Output the [X, Y] coordinate of the center of the cell containing the given text.  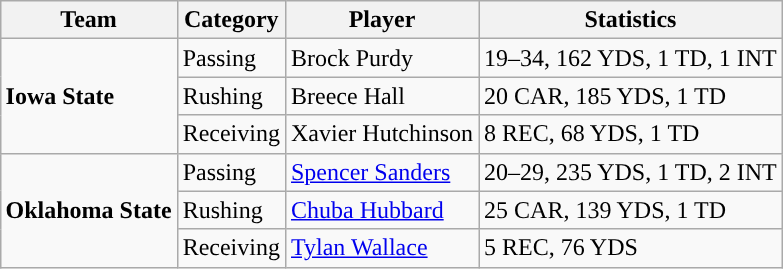
5 REC, 76 YDS [631, 248]
Tylan Wallace [382, 248]
19–34, 162 YDS, 1 TD, 1 INT [631, 58]
Oklahoma State [88, 210]
20–29, 235 YDS, 1 TD, 2 INT [631, 172]
Player [382, 20]
20 CAR, 185 YDS, 1 TD [631, 96]
Chuba Hubbard [382, 210]
Iowa State [88, 96]
Team [88, 20]
25 CAR, 139 YDS, 1 TD [631, 210]
Statistics [631, 20]
Xavier Hutchinson [382, 134]
8 REC, 68 YDS, 1 TD [631, 134]
Brock Purdy [382, 58]
Category [231, 20]
Spencer Sanders [382, 172]
Breece Hall [382, 96]
